Search for the cell housing the specified text and yield its (X, Y) center coordinate. 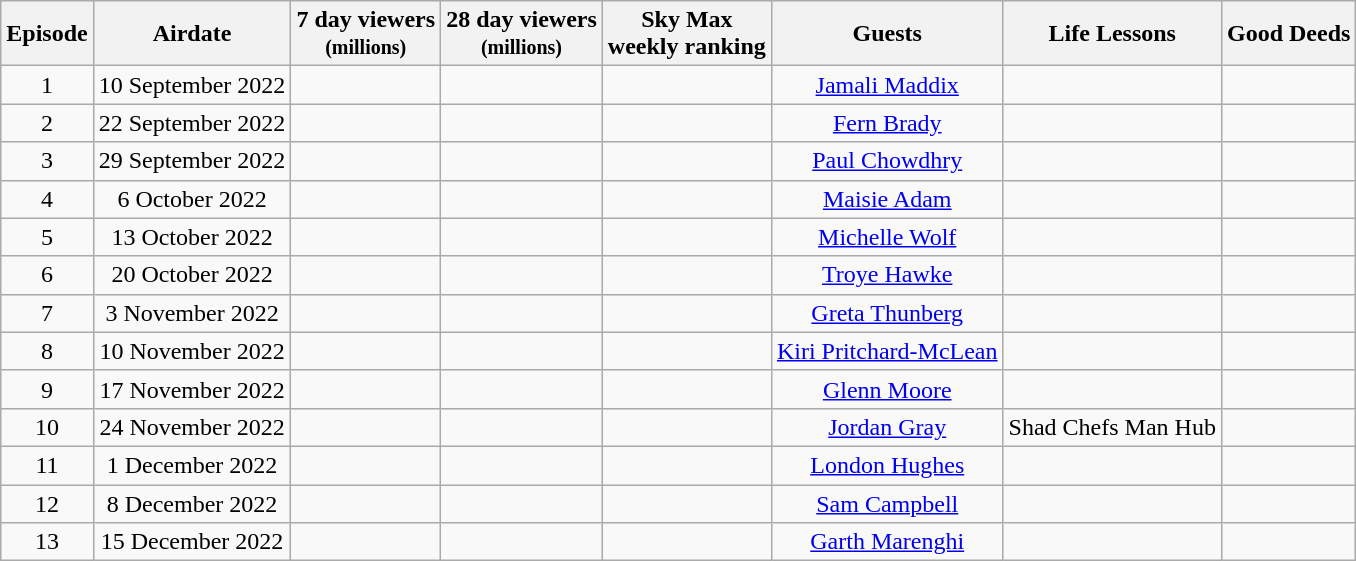
13 October 2022 (192, 237)
Fern Brady (887, 123)
Maisie Adam (887, 199)
7 (47, 313)
8 December 2022 (192, 503)
24 November 2022 (192, 427)
13 (47, 542)
6 (47, 275)
Episode (47, 34)
11 (47, 465)
Guests (887, 34)
3 (47, 161)
Michelle Wolf (887, 237)
15 December 2022 (192, 542)
Sam Campbell (887, 503)
Good Deeds (1288, 34)
Glenn Moore (887, 389)
Jordan Gray (887, 427)
Shad Chefs Man Hub (1112, 427)
4 (47, 199)
Airdate (192, 34)
8 (47, 351)
6 October 2022 (192, 199)
Troye Hawke (887, 275)
29 September 2022 (192, 161)
1 December 2022 (192, 465)
10 November 2022 (192, 351)
Kiri Pritchard-McLean (887, 351)
2 (47, 123)
Jamali Maddix (887, 85)
10 (47, 427)
22 September 2022 (192, 123)
7 day viewers(millions) (366, 34)
28 day viewers(millions) (522, 34)
Life Lessons (1112, 34)
17 November 2022 (192, 389)
Sky Maxweekly ranking (686, 34)
London Hughes (887, 465)
Greta Thunberg (887, 313)
12 (47, 503)
10 September 2022 (192, 85)
Paul Chowdhry (887, 161)
20 October 2022 (192, 275)
9 (47, 389)
3 November 2022 (192, 313)
5 (47, 237)
1 (47, 85)
Garth Marenghi (887, 542)
